Identify which cell holds the provided text, then report its (X, Y) central coordinate. 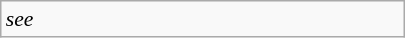
see (203, 19)
